Provide the (X, Y) coordinate of the cell's center where the given text is located.  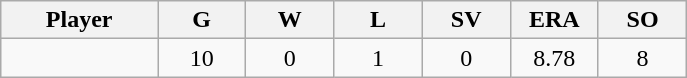
1 (378, 58)
8 (642, 58)
SV (466, 20)
G (202, 20)
SO (642, 20)
ERA (554, 20)
Player (80, 20)
10 (202, 58)
L (378, 20)
W (290, 20)
8.78 (554, 58)
